Provide the [x, y] coordinate of the cell's center where the given text is located.  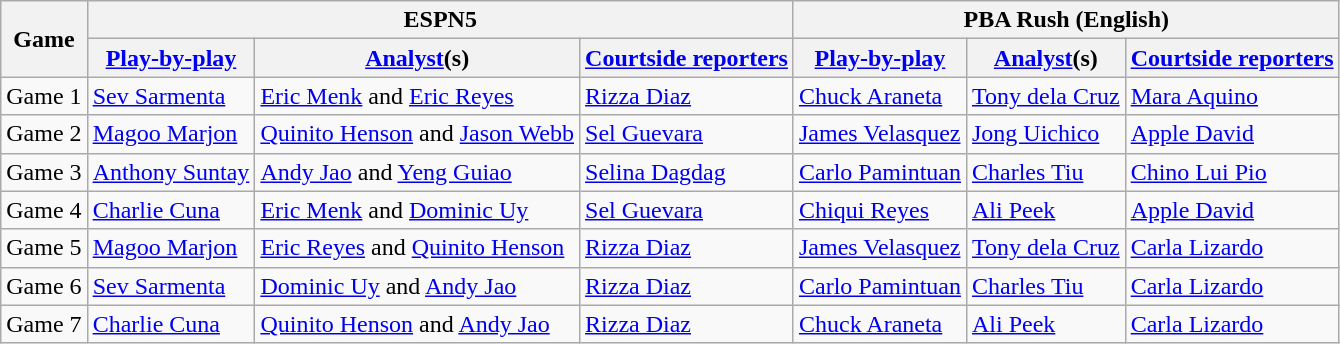
Game [44, 39]
Game 3 [44, 172]
Game 6 [44, 286]
Quinito Henson and Andy Jao [418, 324]
Game 2 [44, 134]
Chiqui Reyes [880, 210]
Mara Aquino [1232, 96]
Dominic Uy and Andy Jao [418, 286]
ESPN5 [440, 20]
Chino Lui Pio [1232, 172]
Anthony Suntay [171, 172]
PBA Rush (English) [1066, 20]
Game 1 [44, 96]
Eric Menk and Dominic Uy [418, 210]
Eric Reyes and Quinito Henson [418, 248]
Game 4 [44, 210]
Jong Uichico [1046, 134]
Selina Dagdag [687, 172]
Andy Jao and Yeng Guiao [418, 172]
Game 5 [44, 248]
Game 7 [44, 324]
Eric Menk and Eric Reyes [418, 96]
Quinito Henson and Jason Webb [418, 134]
